Provide the (X, Y) coordinate of the cell's center where the given text is located.  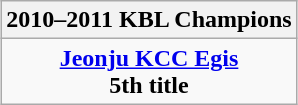
Jeonju KCC Egis5th title (149, 72)
2010–2011 KBL Champions (149, 20)
